From the cell containing the given text, extract its center point as (x, y) coordinate. 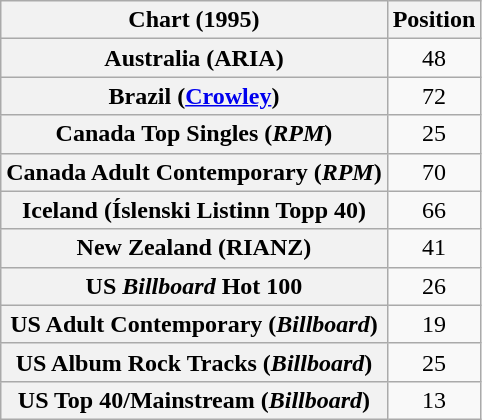
70 (434, 172)
Iceland (Íslenski Listinn Topp 40) (194, 210)
US Top 40/Mainstream (Billboard) (194, 400)
19 (434, 324)
US Album Rock Tracks (Billboard) (194, 362)
72 (434, 96)
26 (434, 286)
Chart (1995) (194, 20)
41 (434, 248)
US Billboard Hot 100 (194, 286)
Canada Top Singles (RPM) (194, 134)
48 (434, 58)
Brazil (Crowley) (194, 96)
66 (434, 210)
New Zealand (RIANZ) (194, 248)
Canada Adult Contemporary (RPM) (194, 172)
Position (434, 20)
US Adult Contemporary (Billboard) (194, 324)
13 (434, 400)
Australia (ARIA) (194, 58)
